Identify which cell holds the provided text, then report its [X, Y] central coordinate. 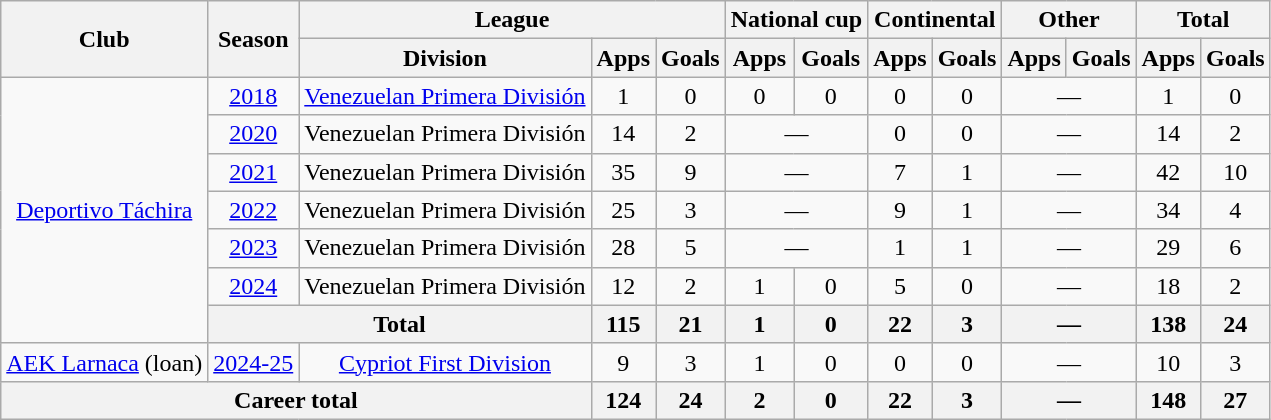
35 [623, 172]
Season [254, 39]
2020 [254, 134]
2021 [254, 172]
18 [1168, 286]
12 [623, 286]
National cup [796, 20]
Deportivo Táchira [104, 210]
2024 [254, 286]
Club [104, 39]
21 [691, 324]
Cypriot First Division [445, 362]
2024-25 [254, 362]
2018 [254, 96]
34 [1168, 210]
Other [1069, 20]
7 [900, 172]
138 [1168, 324]
4 [1235, 210]
28 [623, 248]
6 [1235, 248]
42 [1168, 172]
29 [1168, 248]
148 [1168, 400]
AEK Larnaca (loan) [104, 362]
124 [623, 400]
Career total [296, 400]
27 [1235, 400]
Continental [935, 20]
25 [623, 210]
League [512, 20]
2022 [254, 210]
Division [445, 58]
2023 [254, 248]
115 [623, 324]
